Identify which cell holds the provided text, then report its (X, Y) central coordinate. 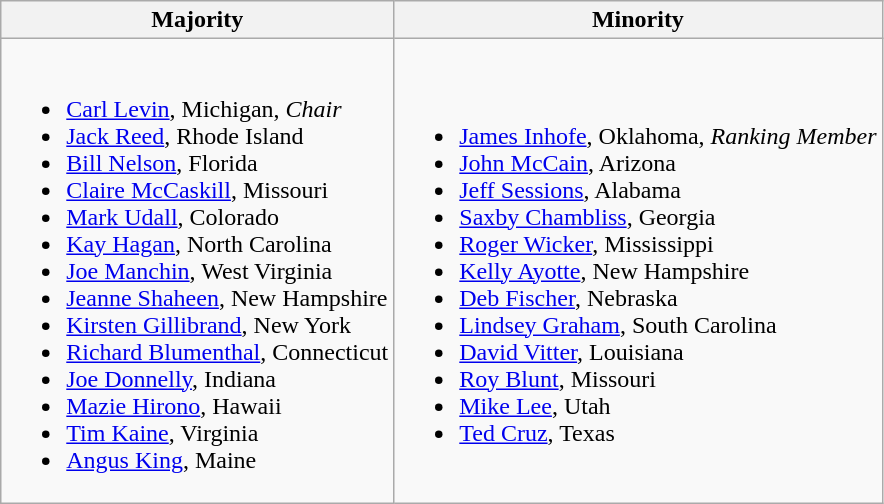
Minority (638, 20)
Majority (198, 20)
